Find where the given text appears and provide that cell's center as [X, Y] coordinate. 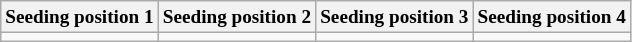
Seeding position 3 [394, 17]
Seeding position 1 [80, 17]
Seeding position 2 [236, 17]
Seeding position 4 [552, 17]
